Capture the cell that displays the provided text and extract its [x, y] central coordinate. 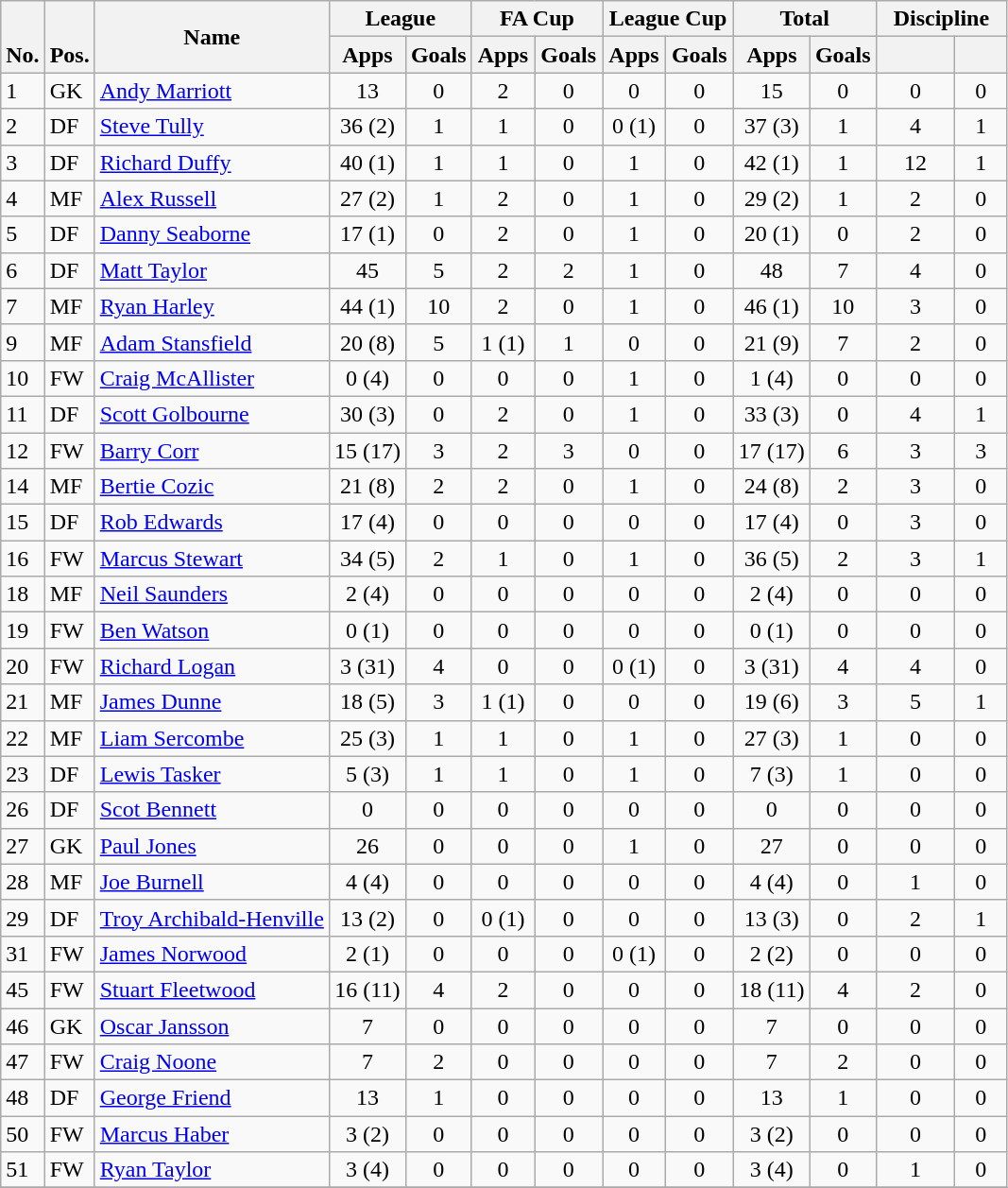
34 (5) [367, 559]
League [401, 19]
Discipline [941, 19]
20 (8) [367, 342]
13 (2) [367, 918]
James Norwood [212, 954]
18 (5) [367, 702]
27 (3) [771, 738]
28 [23, 882]
Adam Stansfield [212, 342]
20 [23, 666]
16 [23, 559]
Scot Bennett [212, 810]
Scott Golbourne [212, 414]
51 [23, 1170]
29 (2) [771, 198]
21 [23, 702]
22 [23, 738]
19 (6) [771, 702]
40 (1) [367, 163]
17 (1) [367, 234]
37 (3) [771, 127]
Troy Archibald-Henville [212, 918]
24 (8) [771, 487]
36 (5) [771, 559]
Paul Jones [212, 846]
2 (1) [367, 954]
9 [23, 342]
31 [23, 954]
Bertie Cozic [212, 487]
25 (3) [367, 738]
Pos. [70, 37]
Lewis Tasker [212, 774]
Liam Sercombe [212, 738]
Barry Corr [212, 451]
Ryan Harley [212, 306]
Total [805, 19]
Name [212, 37]
Stuart Fleetwood [212, 990]
44 (1) [367, 306]
FA Cup [537, 19]
19 [23, 630]
Richard Logan [212, 666]
Andy Marriott [212, 91]
30 (3) [367, 414]
29 [23, 918]
George Friend [212, 1098]
33 (3) [771, 414]
50 [23, 1134]
Rob Edwards [212, 523]
21 (8) [367, 487]
21 (9) [771, 342]
Joe Burnell [212, 882]
23 [23, 774]
Marcus Stewart [212, 559]
Craig McAllister [212, 378]
League Cup [669, 19]
47 [23, 1062]
Richard Duffy [212, 163]
1 (4) [771, 378]
Ryan Taylor [212, 1170]
11 [23, 414]
42 (1) [771, 163]
Danny Seaborne [212, 234]
16 (11) [367, 990]
20 (1) [771, 234]
14 [23, 487]
Neil Saunders [212, 594]
36 (2) [367, 127]
James Dunne [212, 702]
0 (4) [367, 378]
27 (2) [367, 198]
18 (11) [771, 990]
Marcus Haber [212, 1134]
Ben Watson [212, 630]
Matt Taylor [212, 270]
2 (2) [771, 954]
46 (1) [771, 306]
13 (3) [771, 918]
46 [23, 1025]
Craig Noone [212, 1062]
17 (17) [771, 451]
Alex Russell [212, 198]
5 (3) [367, 774]
Oscar Jansson [212, 1025]
Steve Tully [212, 127]
No. [23, 37]
18 [23, 594]
7 (3) [771, 774]
15 (17) [367, 451]
